Extract the [x, y] coordinate from the center of the cell holding the provided text.  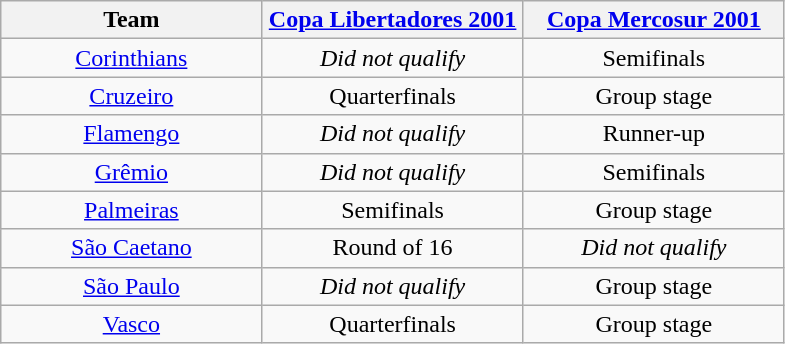
Grêmio [132, 172]
Cruzeiro [132, 96]
São Paulo [132, 286]
Corinthians [132, 58]
São Caetano [132, 248]
Round of 16 [392, 248]
Team [132, 20]
Palmeiras [132, 210]
Copa Mercosur 2001 [654, 20]
Copa Libertadores 2001 [392, 20]
Vasco [132, 324]
Flamengo [132, 134]
Runner-up [654, 134]
